Find where the given text appears and provide that cell's center as (x, y) coordinate. 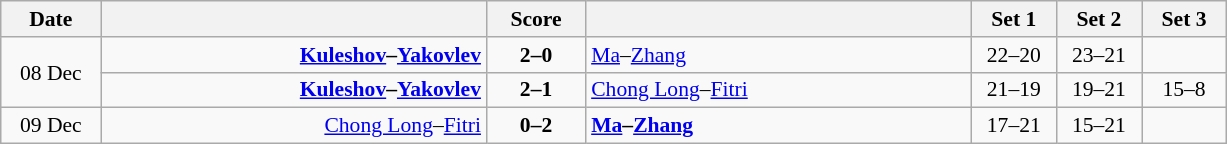
22–20 (1014, 55)
15–21 (1098, 126)
09 Dec (51, 126)
23–21 (1098, 55)
19–21 (1098, 90)
Set 3 (1184, 19)
21–19 (1014, 90)
2–0 (536, 55)
0–2 (536, 126)
15–8 (1184, 90)
Set 1 (1014, 19)
Set 2 (1098, 19)
17–21 (1014, 126)
Score (536, 19)
Date (51, 19)
2–1 (536, 90)
08 Dec (51, 72)
